Find where the given text appears and provide that cell's center as [x, y] coordinate. 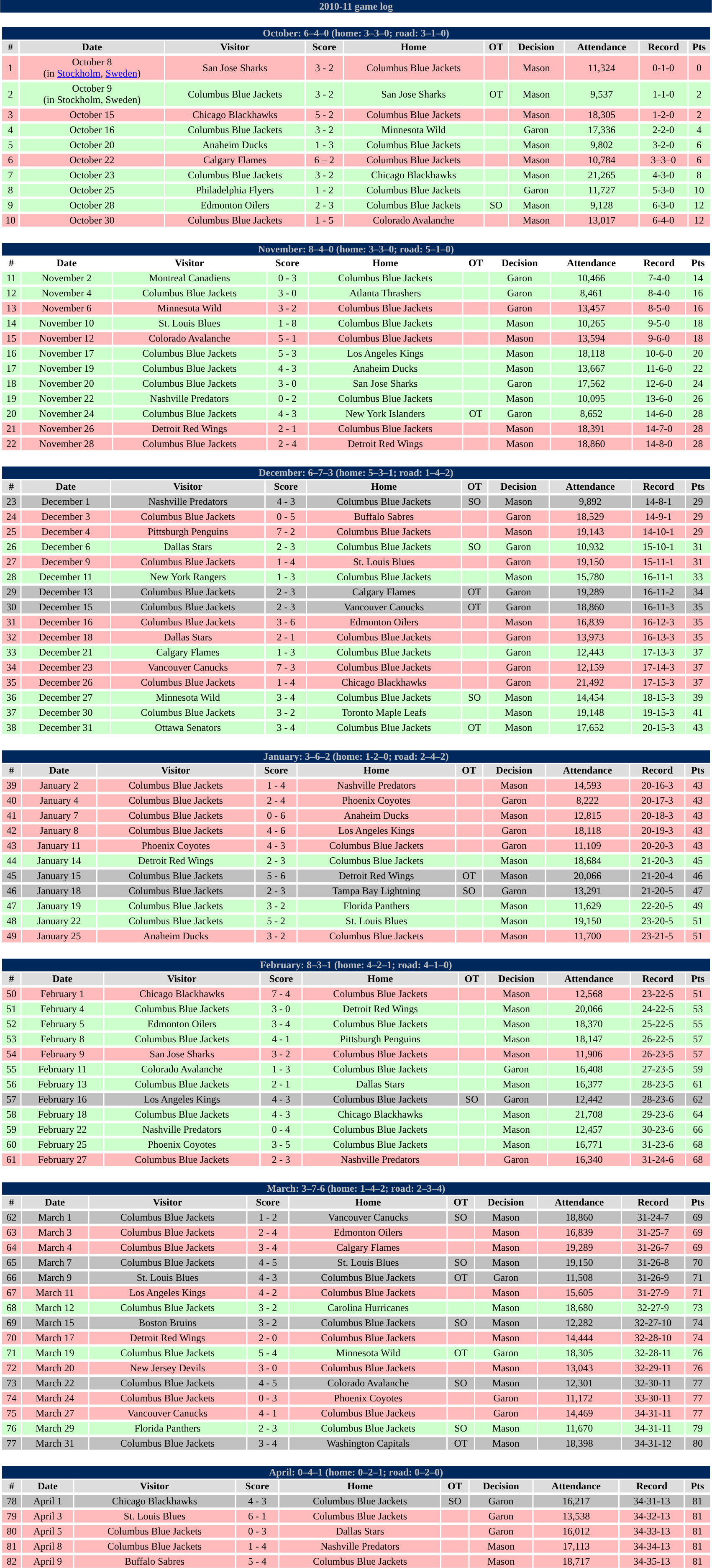
24-22-5 [658, 1009]
4-3-0 [663, 175]
12,282 [579, 1323]
3 - 6 [286, 622]
34-31-12 [653, 1444]
48 [11, 921]
Carolina Hurricanes [368, 1308]
23-22-5 [658, 994]
December 13 [66, 592]
16-11-1 [658, 577]
14-10-1 [658, 532]
14,444 [579, 1338]
March 29 [55, 1429]
March 22 [55, 1383]
November 28 [67, 444]
28-23-6 [658, 1100]
31-25-7 [653, 1233]
0 - 4 [281, 1130]
14-9-1 [658, 517]
November 26 [67, 429]
32-27-9 [653, 1308]
23 [11, 502]
17-14-3 [658, 668]
December 31 [66, 728]
14-7-0 [659, 429]
67 [11, 1293]
2 - 0 [268, 1338]
March 20 [55, 1368]
16-11-2 [658, 592]
28-23-5 [658, 1085]
11 [11, 278]
21-20-4 [657, 876]
November 20 [67, 384]
February 8 [62, 1039]
32-30-11 [653, 1383]
13,291 [588, 891]
October 15 [92, 115]
20-18-3 [657, 816]
50 [11, 994]
1-1-0 [663, 94]
December 18 [66, 637]
25 [11, 532]
Montreal Canadiens [190, 278]
October 30 [92, 221]
11,670 [579, 1429]
December 15 [66, 607]
11,508 [579, 1278]
56 [11, 1085]
February 11 [62, 1069]
16,012 [576, 1532]
44 [11, 861]
February: 8–3–1 (home: 4–2–1; road: 4–1–0) [356, 965]
February 18 [62, 1115]
7 - 2 [286, 532]
19-15-3 [658, 713]
New York Rangers [188, 577]
11,109 [588, 846]
12,568 [589, 994]
18,391 [592, 429]
82 [12, 1562]
Tampa Bay Lightning [376, 891]
13,457 [592, 308]
5 - 3 [287, 354]
16,771 [589, 1145]
October 25 [92, 190]
February 5 [62, 1024]
March 24 [55, 1398]
October 20 [92, 145]
December 1 [66, 502]
31-26-7 [653, 1248]
January 18 [59, 891]
November 6 [67, 308]
November: 8–4–0 (home: 3–3–0; road: 5–1–0) [356, 249]
4 - 6 [276, 831]
12,443 [590, 653]
Philadelphia Flyers [235, 190]
18,398 [579, 1444]
Ottawa Senators [188, 728]
December 21 [66, 653]
March 31 [55, 1444]
8,652 [592, 414]
31-24-6 [658, 1160]
20-16-3 [657, 786]
January 15 [59, 876]
March 4 [55, 1248]
21-20-3 [657, 861]
6 - 1 [258, 1517]
32-29-11 [653, 1368]
78 [12, 1501]
8-5-0 [659, 308]
Washington Capitals [368, 1444]
12,442 [589, 1100]
31-26-8 [653, 1263]
27 [11, 562]
15,780 [590, 577]
72 [11, 1368]
9,537 [602, 94]
March 11 [55, 1293]
5-3-0 [663, 190]
March 3 [55, 1233]
18,684 [588, 861]
March 15 [55, 1323]
9 [10, 206]
January 25 [59, 936]
14,469 [579, 1414]
February 1 [62, 994]
5 - 6 [276, 876]
12,159 [590, 668]
13-6-0 [659, 399]
20-20-3 [657, 846]
April 1 [48, 1501]
30 [11, 607]
22-20-5 [657, 906]
Atlanta Thrashers [385, 293]
1 - 8 [287, 324]
17-15-3 [658, 683]
11,700 [588, 936]
33-30-11 [653, 1398]
31-23-6 [658, 1145]
December 9 [66, 562]
13,017 [602, 221]
21,265 [602, 175]
11-6-0 [659, 369]
9,892 [590, 502]
13,973 [590, 637]
November 17 [67, 354]
15 [11, 339]
1 - 5 [324, 221]
54 [11, 1054]
34-32-13 [652, 1517]
17 [11, 369]
12-6-0 [659, 384]
18-15-3 [658, 698]
32 [11, 637]
10,466 [592, 278]
30-23-6 [658, 1130]
63 [11, 1233]
November 10 [67, 324]
October 23 [92, 175]
16,217 [576, 1501]
75 [11, 1414]
0-1-0 [663, 68]
27-23-5 [658, 1069]
November 19 [67, 369]
14,454 [590, 698]
6 – 2 [324, 160]
Toronto Maple Leafs [384, 713]
15,605 [579, 1293]
14-8-1 [658, 502]
10,784 [602, 160]
0 - 5 [286, 517]
December 3 [66, 517]
February 22 [62, 1130]
November 12 [67, 339]
March 9 [55, 1278]
April: 0–4–1 (home: 0–2–1; road: 0–2–0) [356, 1472]
13,667 [592, 369]
36 [11, 698]
January 2 [59, 786]
65 [11, 1263]
16,377 [589, 1085]
13 [11, 308]
6-3-0 [663, 206]
10,932 [590, 547]
November 24 [67, 414]
2-2-0 [663, 130]
14,593 [588, 786]
December 30 [66, 713]
17-13-3 [658, 653]
9,128 [602, 206]
March: 3–7-6 (home: 1–4–2; road: 2–3–4) [356, 1188]
31-27-9 [653, 1293]
March 1 [55, 1218]
7-4-0 [659, 278]
25-22-5 [658, 1024]
11,324 [602, 68]
13,594 [592, 339]
3 [10, 115]
February 27 [62, 1160]
January: 3–6–2 (home: 1-2–0; road: 2–4–2) [356, 756]
18,717 [576, 1562]
11,906 [589, 1054]
31-26-9 [653, 1278]
March 19 [55, 1353]
February 16 [62, 1100]
January 19 [59, 906]
21-20-5 [657, 891]
February 25 [62, 1145]
18,147 [589, 1039]
February 13 [62, 1085]
April 9 [48, 1562]
3-2-0 [663, 145]
15-11-1 [658, 562]
December 16 [66, 622]
16-13-3 [658, 637]
13,043 [579, 1368]
32-28-10 [653, 1338]
8-4-0 [659, 293]
March 7 [55, 1263]
0 - 6 [276, 816]
11,629 [588, 906]
17,562 [592, 384]
November 4 [67, 293]
9,802 [602, 145]
19,143 [590, 532]
34-34-13 [652, 1547]
December: 6–7–3 (home: 5–3–1; road: 1–4–2) [356, 473]
60 [11, 1145]
26-22-5 [658, 1039]
December 23 [66, 668]
October 22 [92, 160]
17,336 [602, 130]
3–3–0 [663, 160]
0 - 2 [287, 399]
New York Islanders [385, 414]
October 28 [92, 206]
March 27 [55, 1414]
December 11 [66, 577]
5 [10, 145]
29-23-6 [658, 1115]
March 17 [55, 1338]
November 22 [67, 399]
15-10-1 [658, 547]
12,815 [588, 816]
February 9 [62, 1054]
16-12-3 [658, 622]
21,492 [590, 683]
January 7 [59, 816]
17,652 [590, 728]
January 8 [59, 831]
14-8-0 [659, 444]
December 27 [66, 698]
31-24-7 [653, 1218]
7 [10, 175]
19,148 [590, 713]
32-28-11 [653, 1353]
5 - 1 [287, 339]
38 [11, 728]
20-15-3 [658, 728]
0 [699, 68]
10,265 [592, 324]
October 9(in Stockholm, Sweden) [92, 94]
April 3 [48, 1517]
December 4 [66, 532]
10,095 [592, 399]
20-19-3 [657, 831]
January 14 [59, 861]
23-20-5 [657, 921]
10-6-0 [659, 354]
16,340 [589, 1160]
8,222 [588, 801]
12,457 [589, 1130]
1-2-0 [663, 115]
18,370 [589, 1024]
December 26 [66, 683]
34-33-13 [652, 1532]
21,708 [589, 1115]
23-21-5 [657, 936]
13,538 [576, 1517]
12,301 [579, 1383]
October 8(in Stockholm, Sweden) [92, 68]
1 [10, 68]
11,727 [602, 190]
4 - 2 [268, 1293]
19 [11, 399]
18,529 [590, 517]
21 [11, 429]
16-11-3 [658, 607]
October: 6–4–0 (home: 3–3–0; road: 3–1–0) [356, 33]
58 [11, 1115]
November 2 [67, 278]
January 22 [59, 921]
32-27-10 [653, 1323]
8,461 [592, 293]
2010-11 game log [356, 6]
34-35-13 [652, 1562]
9-5-0 [659, 324]
11,172 [579, 1398]
26-23-5 [658, 1054]
40 [11, 801]
April 8 [48, 1547]
January 11 [59, 846]
December 6 [66, 547]
17,113 [576, 1547]
March 12 [55, 1308]
April 5 [48, 1532]
3 - 5 [281, 1145]
18,680 [579, 1308]
October 16 [92, 130]
20-17-3 [657, 801]
14-6-0 [659, 414]
34-31-13 [652, 1501]
Boston Bruins [167, 1323]
16,408 [589, 1069]
New Jersey Devils [167, 1368]
7 - 3 [286, 668]
February 4 [62, 1009]
9-6-0 [659, 339]
7 - 4 [281, 994]
6-4-0 [663, 221]
January 4 [59, 801]
42 [11, 831]
52 [11, 1024]
